Identify which cell holds the provided text, then report its (x, y) central coordinate. 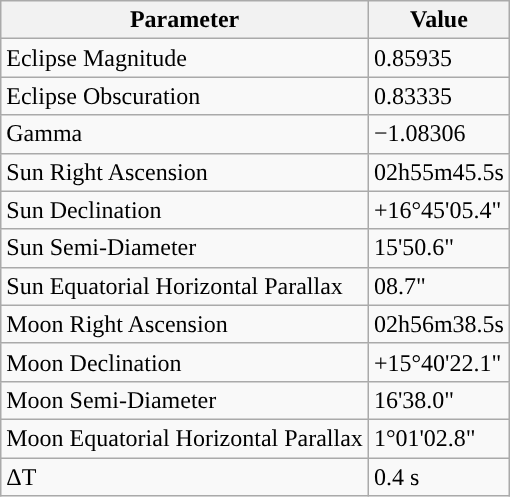
Sun Equatorial Horizontal Parallax (185, 286)
Sun Semi-Diameter (185, 248)
0.4 s (438, 477)
02h55m45.5s (438, 172)
−1.08306 (438, 134)
15'50.6" (438, 248)
ΔT (185, 477)
0.83335 (438, 96)
Sun Declination (185, 210)
Parameter (185, 20)
Sun Right Ascension (185, 172)
Eclipse Obscuration (185, 96)
Moon Right Ascension (185, 324)
Moon Semi-Diameter (185, 400)
Value (438, 20)
0.85935 (438, 58)
Moon Declination (185, 362)
+15°40'22.1" (438, 362)
Eclipse Magnitude (185, 58)
1°01'02.8" (438, 438)
Moon Equatorial Horizontal Parallax (185, 438)
08.7" (438, 286)
Gamma (185, 134)
+16°45'05.4" (438, 210)
02h56m38.5s (438, 324)
16'38.0" (438, 400)
